Determine the (X, Y) coordinate at the center of the cell enclosing the given text.  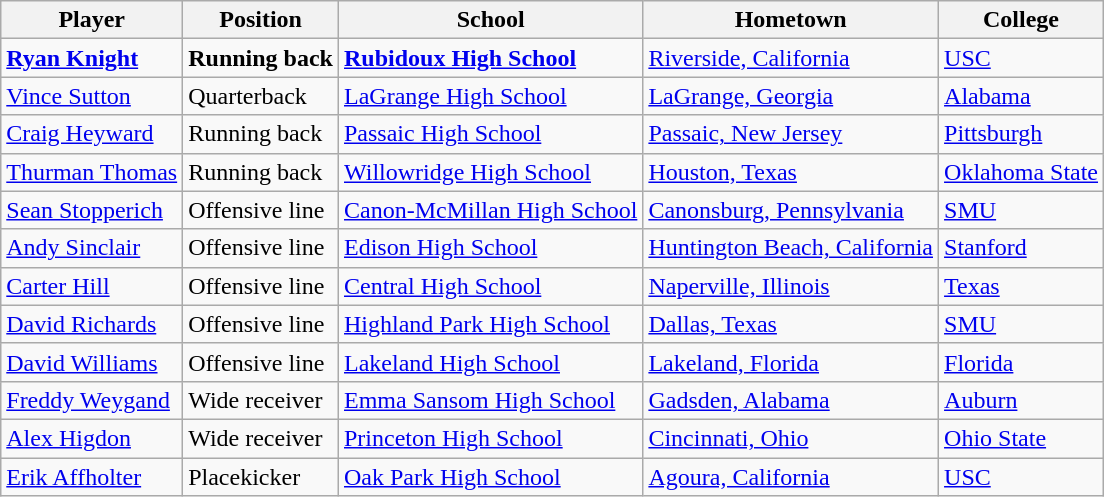
Emma Sansom High School (490, 400)
Alabama (1022, 96)
Vince Sutton (92, 96)
David Williams (92, 362)
Naperville, Illinois (791, 286)
Dallas, Texas (791, 324)
Passaic, New Jersey (791, 134)
Lakeland, Florida (791, 362)
Princeton High School (490, 438)
Huntington Beach, California (791, 248)
Texas (1022, 286)
LaGrange High School (490, 96)
Position (261, 20)
Pittsburgh (1022, 134)
LaGrange, Georgia (791, 96)
Houston, Texas (791, 172)
Highland Park High School (490, 324)
Canonsburg, Pennsylvania (791, 210)
Auburn (1022, 400)
Sean Stopperich (92, 210)
Player (92, 20)
Erik Affholter (92, 477)
School (490, 20)
Central High School (490, 286)
Stanford (1022, 248)
Oak Park High School (490, 477)
Carter Hill (92, 286)
Placekicker (261, 477)
Craig Heyward (92, 134)
Edison High School (490, 248)
Florida (1022, 362)
Agoura, California (791, 477)
Alex Higdon (92, 438)
Willowridge High School (490, 172)
Rubidoux High School (490, 58)
Cincinnati, Ohio (791, 438)
Ryan Knight (92, 58)
Ohio State (1022, 438)
Gadsden, Alabama (791, 400)
Riverside, California (791, 58)
Andy Sinclair (92, 248)
Passaic High School (490, 134)
Freddy Weygand (92, 400)
Oklahoma State (1022, 172)
Hometown (791, 20)
Quarterback (261, 96)
David Richards (92, 324)
Canon-McMillan High School (490, 210)
Thurman Thomas (92, 172)
College (1022, 20)
Lakeland High School (490, 362)
